For the text-containing cell, return its midpoint in [x, y] coordinate format. 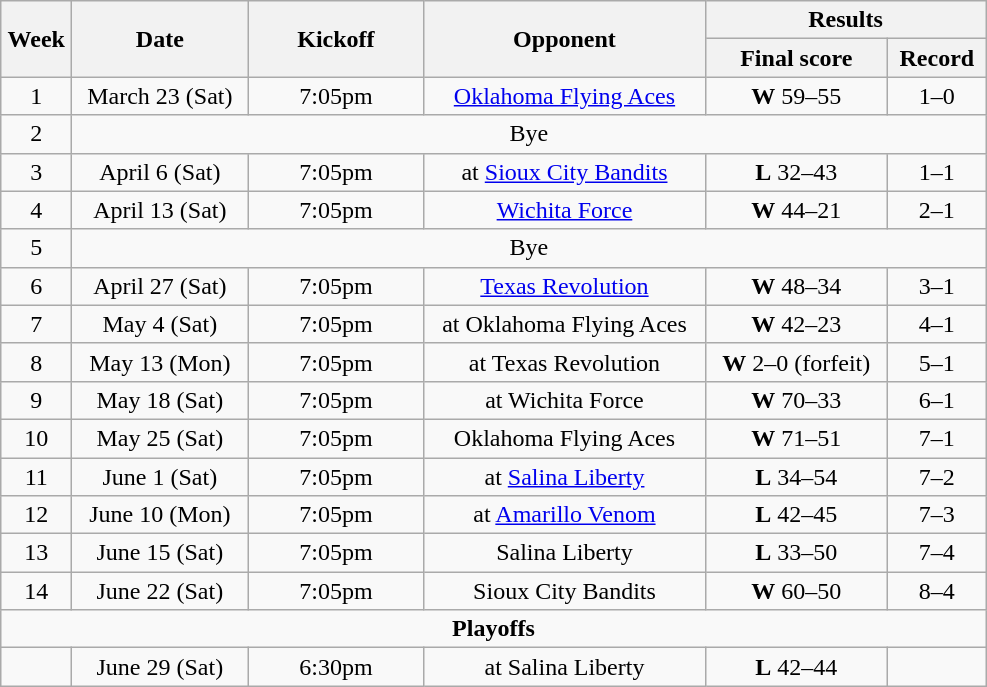
10 [36, 438]
W 60–50 [796, 591]
5–1 [937, 362]
1 [36, 96]
7–4 [937, 553]
8–4 [937, 591]
Kickoff [336, 39]
1–1 [937, 172]
L 42–44 [796, 667]
L 34–54 [796, 477]
Week [36, 39]
June 15 (Sat) [160, 553]
L 33–50 [796, 553]
April 6 (Sat) [160, 172]
12 [36, 515]
May 13 (Mon) [160, 362]
7 [36, 324]
14 [36, 591]
Opponent [564, 39]
L 42–45 [796, 515]
Record [937, 58]
4–1 [937, 324]
June 22 (Sat) [160, 591]
6 [36, 286]
Date [160, 39]
7–3 [937, 515]
June 29 (Sat) [160, 667]
at Wichita Force [564, 400]
6–1 [937, 400]
3–1 [937, 286]
June 10 (Mon) [160, 515]
Texas Revolution [564, 286]
June 1 (Sat) [160, 477]
W 59–55 [796, 96]
9 [36, 400]
W 70–33 [796, 400]
at Sioux City Bandits [564, 172]
5 [36, 248]
7–2 [937, 477]
3 [36, 172]
L 32–43 [796, 172]
Results [846, 20]
11 [36, 477]
May 18 (Sat) [160, 400]
W 2–0 (forfeit) [796, 362]
May 25 (Sat) [160, 438]
May 4 (Sat) [160, 324]
March 23 (Sat) [160, 96]
April 13 (Sat) [160, 210]
Sioux City Bandits [564, 591]
at Amarillo Venom [564, 515]
April 27 (Sat) [160, 286]
W 44–21 [796, 210]
Playoffs [494, 629]
at Texas Revolution [564, 362]
Wichita Force [564, 210]
6:30pm [336, 667]
7–1 [937, 438]
4 [36, 210]
W 42–23 [796, 324]
2–1 [937, 210]
W 48–34 [796, 286]
Salina Liberty [564, 553]
8 [36, 362]
at Oklahoma Flying Aces [564, 324]
13 [36, 553]
W 71–51 [796, 438]
1–0 [937, 96]
Final score [796, 58]
2 [36, 134]
